Scan for the cell matching the given text and deliver its [x, y] coordinate at center. 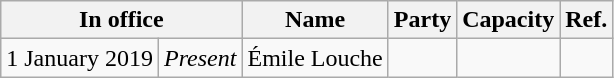
Name [315, 20]
Émile Louche [315, 58]
Ref. [586, 20]
1 January 2019 [80, 58]
Present [200, 58]
Capacity [508, 20]
In office [122, 20]
Party [422, 20]
